Capture the cell that displays the provided text and extract its [X, Y] central coordinate. 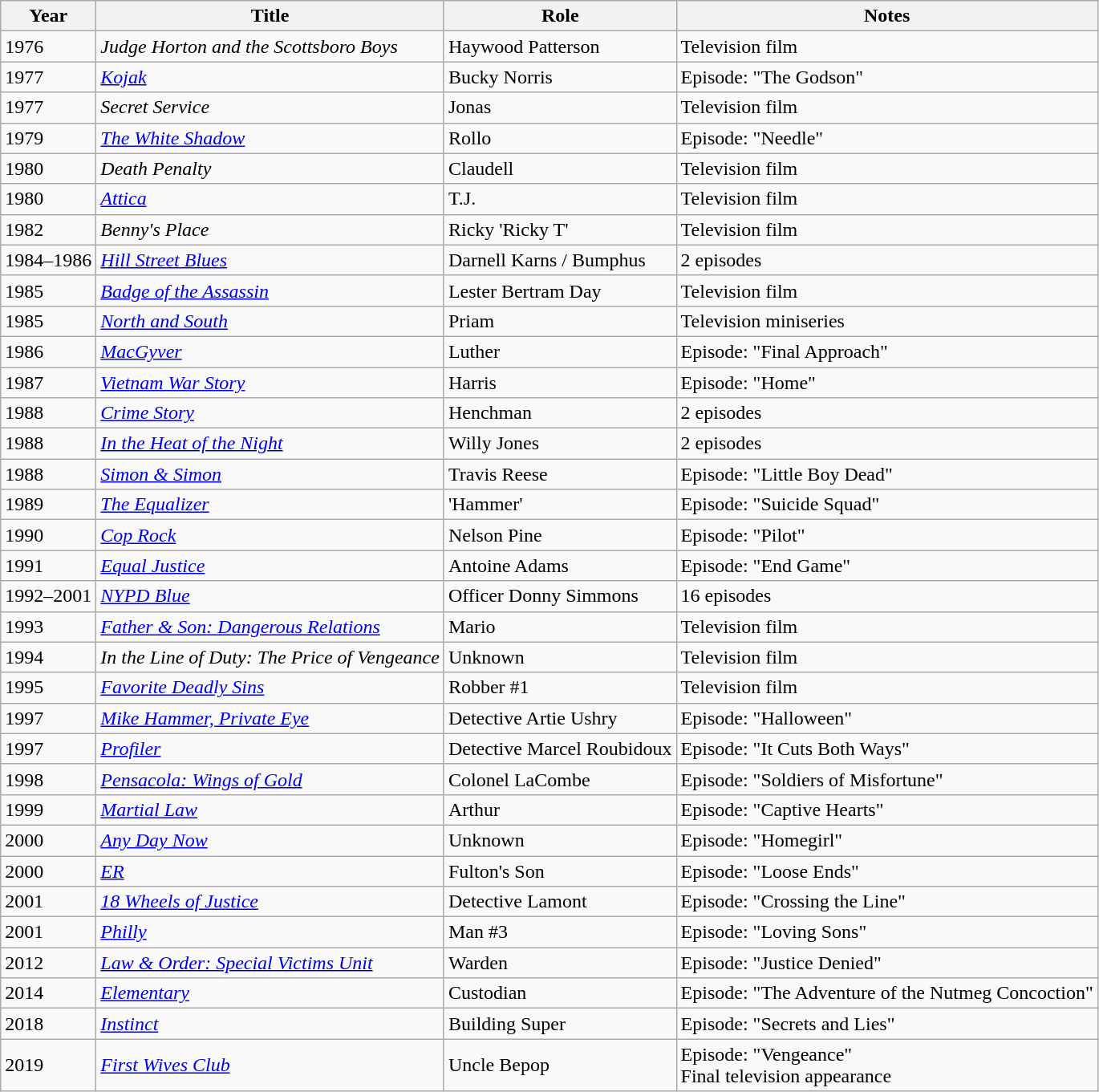
Episode: "Crossing the Line" [887, 902]
The White Shadow [270, 138]
Building Super [560, 1024]
Episode: "Secrets and Lies" [887, 1024]
1976 [48, 47]
Vietnam War Story [270, 383]
Philly [270, 932]
'Hammer' [560, 505]
Detective Lamont [560, 902]
Attica [270, 199]
1990 [48, 535]
Judge Horton and the Scottsboro Boys [270, 47]
Arthur [560, 810]
2019 [48, 1066]
2014 [48, 993]
Pensacola: Wings of Gold [270, 779]
Episode: "Halloween" [887, 718]
Fulton's Son [560, 871]
Willy Jones [560, 444]
Hill Street Blues [270, 260]
Nelson Pine [560, 535]
Episode: "The Godson" [887, 77]
Travis Reese [560, 474]
Man #3 [560, 932]
Law & Order: Special Victims Unit [270, 963]
Ricky 'Ricky T' [560, 229]
Martial Law [270, 810]
Bucky Norris [560, 77]
16 episodes [887, 596]
1993 [48, 627]
Death Penalty [270, 168]
Equal Justice [270, 566]
Kojak [270, 77]
Claudell [560, 168]
Antoine Adams [560, 566]
1995 [48, 688]
Crime Story [270, 413]
Secret Service [270, 108]
ER [270, 871]
In the Heat of the Night [270, 444]
Episode: "Justice Denied" [887, 963]
Officer Donny Simmons [560, 596]
The Equalizer [270, 505]
Episode: "Homegirl" [887, 840]
Darnell Karns / Bumphus [560, 260]
Episode: "Loving Sons" [887, 932]
Instinct [270, 1024]
Episode: "Final Approach" [887, 351]
MacGyver [270, 351]
Profiler [270, 749]
Episode: "Vengeance"Final television appearance [887, 1066]
Title [270, 16]
1994 [48, 657]
Any Day Now [270, 840]
Henchman [560, 413]
1992–2001 [48, 596]
Simon & Simon [270, 474]
Badge of the Assassin [270, 290]
Episode: "Soldiers of Misfortune" [887, 779]
1982 [48, 229]
Episode: "Pilot" [887, 535]
1989 [48, 505]
Harris [560, 383]
Father & Son: Dangerous Relations [270, 627]
Priam [560, 321]
Benny's Place [270, 229]
1979 [48, 138]
1998 [48, 779]
Robber #1 [560, 688]
Colonel LaCombe [560, 779]
NYPD Blue [270, 596]
Cop Rock [270, 535]
Episode: "Captive Hearts" [887, 810]
Mario [560, 627]
Episode: "The Adventure of the Nutmeg Concoction" [887, 993]
Rollo [560, 138]
Episode: "End Game" [887, 566]
Haywood Patterson [560, 47]
Notes [887, 16]
Television miniseries [887, 321]
Episode: "It Cuts Both Ways" [887, 749]
Episode: "Needle" [887, 138]
Elementary [270, 993]
Jonas [560, 108]
Detective Marcel Roubidoux [560, 749]
In the Line of Duty: The Price of Vengeance [270, 657]
North and South [270, 321]
Episode: "Little Boy Dead" [887, 474]
Custodian [560, 993]
Episode: "Loose Ends" [887, 871]
Episode: "Suicide Squad" [887, 505]
1999 [48, 810]
1987 [48, 383]
1984–1986 [48, 260]
T.J. [560, 199]
2018 [48, 1024]
Warden [560, 963]
2012 [48, 963]
1991 [48, 566]
Detective Artie Ushry [560, 718]
Lester Bertram Day [560, 290]
Uncle Bepop [560, 1066]
Mike Hammer, Private Eye [270, 718]
Role [560, 16]
Episode: "Home" [887, 383]
First Wives Club [270, 1066]
1986 [48, 351]
Year [48, 16]
Luther [560, 351]
Favorite Deadly Sins [270, 688]
18 Wheels of Justice [270, 902]
